Provide the [X, Y] coordinate of the cell's center where the given text is located.  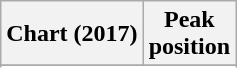
Peak position [189, 34]
Chart (2017) [72, 34]
